Determine the (x, y) coordinate at the center of the cell enclosing the given text.  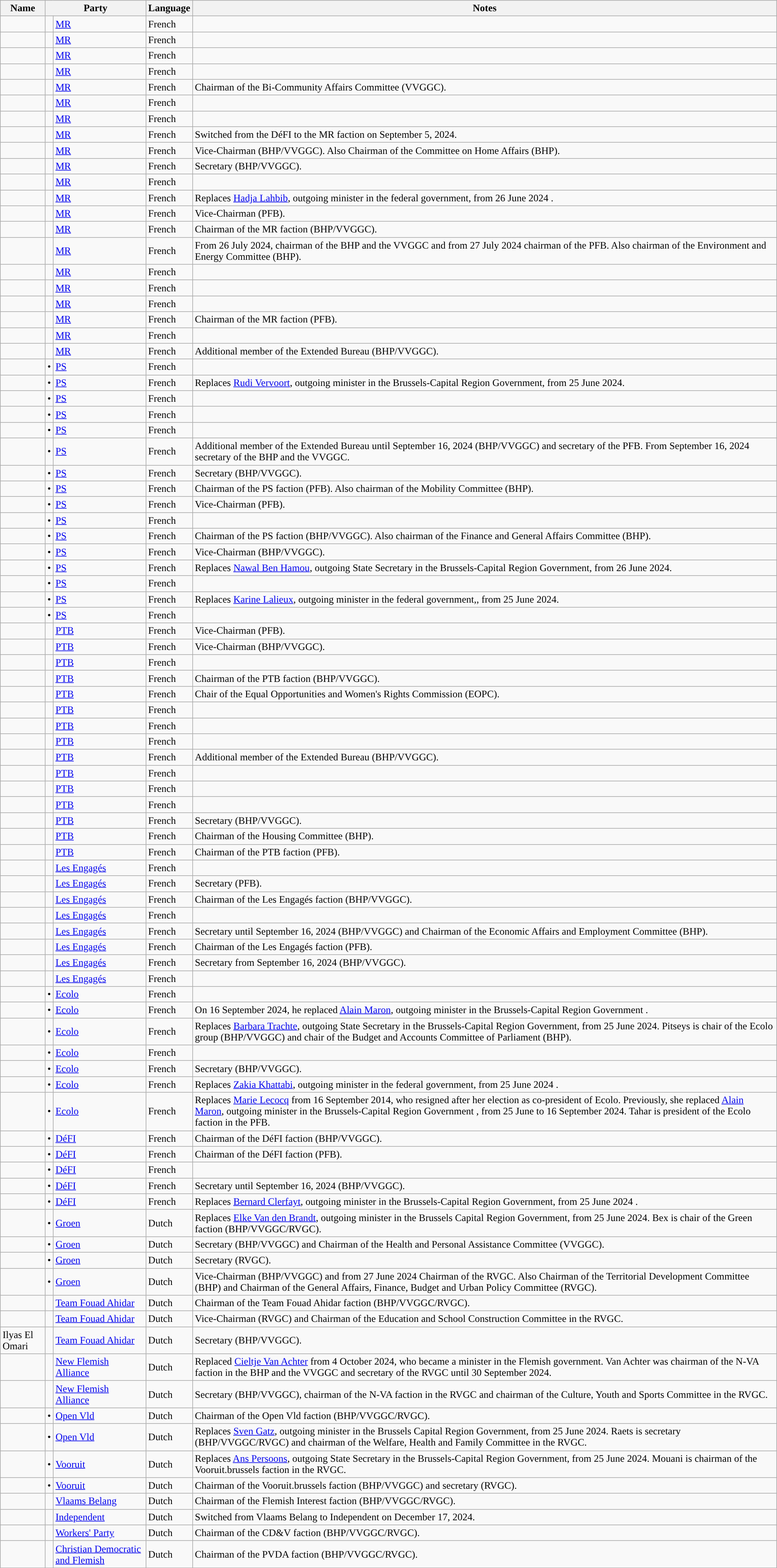
Replaces Rudi Vervoort, outgoing minister in the Brussels-Capital Region Government, from 25 June 2024. (485, 383)
Chairman of the PVDA faction (BHP/VVGGC/RVGC). (485, 1554)
Christian Democratic and Flemish (100, 1554)
Replaces Nawal Ben Hamou, outgoing State Secretary in the Brussels-Capital Region Government, from 26 June 2024. (485, 568)
Secretary until September 16, 2024 (BHP/VVGGC) and Chairman of the Economic Affairs and Employment Committee (BHP). (485, 931)
Replaces Bernard Clerfayt, outgoing minister in the Brussels-Capital Region Government, from 25 June 2024 . (485, 1202)
Chair of the Equal Opportunities and Women's Rights Commission (EOPC). (485, 694)
Secretary (BHP/VVGGC) and Chairman of the Health and Personal Assistance Committee (VVGGC). (485, 1244)
Secretary until September 16, 2024 (BHP/VVGGC). (485, 1186)
Chairman of the CD&V faction (BHP/VVGGC/RVGC). (485, 1533)
Vlaams Belang (100, 1501)
Replaces Hadja Lahbib, outgoing minister in the federal government, from 26 June 2024 . (485, 198)
Secretary (PFB). (485, 884)
On 16 September 2024, he replaced Alain Maron, outgoing minister in the Brussels-Capital Region Government . (485, 1010)
Chairman of the Team Fouad Ahidar faction (BHP/VVGGC/RVGC). (485, 1303)
Chairman of the PS faction (PFB). Also chairman of the Mobility Committee (BHP). (485, 489)
Switched from Vlaams Belang to Independent on December 17, 2024. (485, 1517)
Chairman of the Les Engagés faction (PFB). (485, 947)
Chairman of the PTB faction (PFB). (485, 852)
Chairman of the DéFI faction (BHP/VVGGC). (485, 1138)
Chairman of the PTB faction (BHP/VVGGC). (485, 678)
Party (95, 8)
Secretary from September 16, 2024 (BHP/VVGGC). (485, 962)
Language (169, 8)
Ilyas El Omari (23, 1341)
Chairman of the Les Engagés faction (BHP/VVGGC). (485, 899)
Secretary (BHP/VVGGC), chairman of the N-VA faction in the RVGC and chairman of the Culture, Youth and Sports Committee in the RVGC. (485, 1395)
Chairman of the Housing Committee (BHP). (485, 836)
Secretary (RVGC). (485, 1260)
Vice-Chairman (RVGC) and Chairman of the Education and School Construction Committee in the RVGC. (485, 1319)
Chairman of the Flemish Interest faction (BHP/VVGGC/RVGC). (485, 1501)
Chairman of the MR faction (BHP/VVGGC). (485, 230)
Replaces Karine Lalieux, outgoing minister in the federal government,, from 25 June 2024. (485, 599)
Independent (100, 1517)
Workers' Party (100, 1533)
Chairman of the DéFI faction (PFB). (485, 1154)
Chairman of the MR faction (PFB). (485, 320)
Replaces Zakia Khattabi, outgoing minister in the federal government, from 25 June 2024 . (485, 1084)
Chairman of the Bi-Community Affairs Committee (VVGGC). (485, 87)
Chairman of the Vooruit.brussels faction (BHP/VVGGC) and secretary (RVGC). (485, 1485)
Name (23, 8)
Chairman of the PS faction (BHP/VVGGC). Also chairman of the Finance and General Affairs Committee (BHP). (485, 536)
Chairman of the Open Vld faction (BHP/VVGGC/RVGC). (485, 1416)
Notes (485, 8)
Switched from the DéFI to the MR faction on September 5, 2024. (485, 134)
Vice-Chairman (BHP/VVGGC). Also Chairman of the Committee on Home Affairs (BHP). (485, 150)
